Capture the cell that displays the provided text and extract its (X, Y) central coordinate. 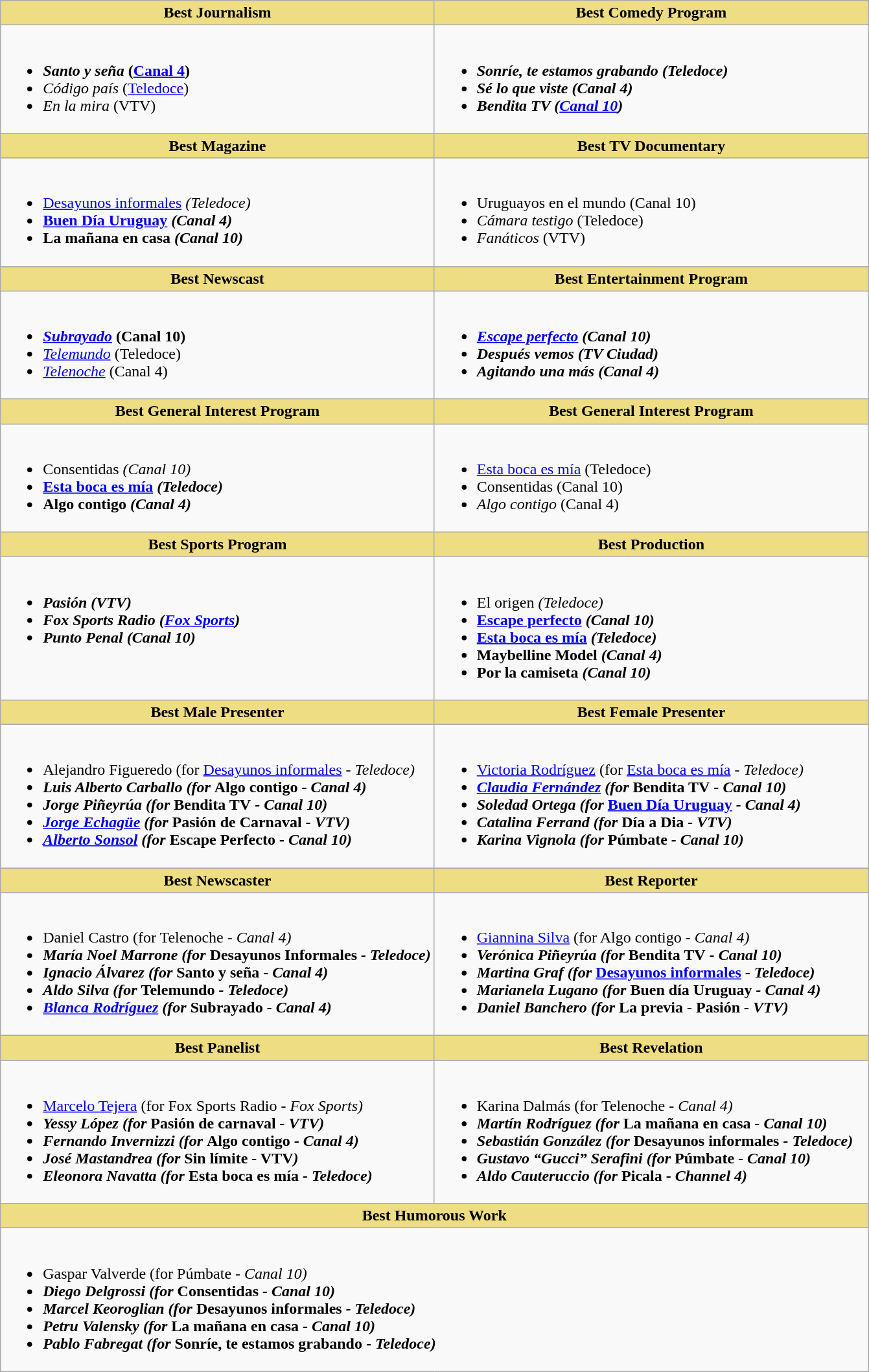
Uruguayos en el mundo (Canal 10)Cámara testigo (Teledoce)Fanáticos (VTV) (651, 212)
Best Journalism (218, 13)
Best Male Presenter (218, 712)
Desayunos informales (Teledoce)Buen Día Uruguay (Canal 4)La mañana en casa (Canal 10) (218, 212)
Best Sports Program (218, 544)
Santo y seña (Canal 4)Código país (Teledoce)En la mira (VTV) (218, 79)
Escape perfecto (Canal 10)Después vemos (TV Ciudad)Agitando una más (Canal 4) (651, 345)
Subrayado (Canal 10)Telemundo (Teledoce)Telenoche (Canal 4) (218, 345)
Pasión (VTV)Fox Sports Radio (Fox Sports)Punto Penal (Canal 10) (218, 628)
Best Humorous Work (434, 1216)
Esta boca es mía (Teledoce)Consentidas (Canal 10)Algo contigo (Canal 4) (651, 478)
El origen (Teledoce)Escape perfecto (Canal 10)Esta boca es mía (Teledoce)Maybelline Model (Canal 4)Por la camiseta (Canal 10) (651, 628)
Best Female Presenter (651, 712)
Sonríe, te estamos grabando (Teledoce)Sé lo que viste (Canal 4)Bendita TV (Canal 10) (651, 79)
Best TV Documentary (651, 146)
Best Production (651, 544)
Consentidas (Canal 10)Esta boca es mía (Teledoce)Algo contigo (Canal 4) (218, 478)
Best Newscaster (218, 880)
Best Panelist (218, 1048)
Best Revelation (651, 1048)
Best Magazine (218, 146)
Best Entertainment Program (651, 279)
Best Comedy Program (651, 13)
Best Reporter (651, 880)
Best Newscast (218, 279)
